Search for the cell housing the specified text and yield its [x, y] center coordinate. 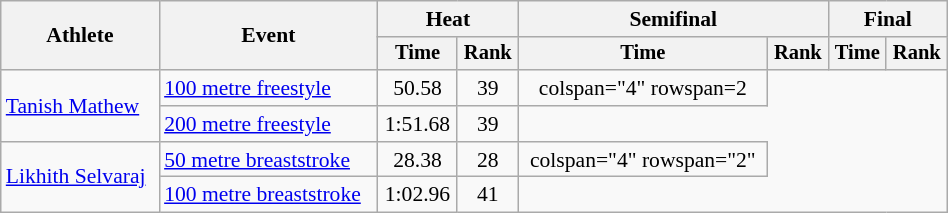
Final [888, 19]
41 [488, 195]
100 metre breaststroke [268, 195]
28.38 [418, 160]
Event [268, 36]
Heat [448, 19]
Tanish Mathew [80, 106]
50.58 [418, 88]
50 metre breaststroke [268, 160]
100 metre freestyle [268, 88]
Athlete [80, 36]
200 metre freestyle [268, 124]
28 [488, 160]
1:51.68 [418, 124]
Semifinal [673, 19]
1:02.96 [418, 195]
colspan="4" rowspan=2 [642, 88]
colspan="4" rowspan="2" [642, 160]
Likhith Selvaraj [80, 178]
